Return (x, y) of the center of cell containing provided text 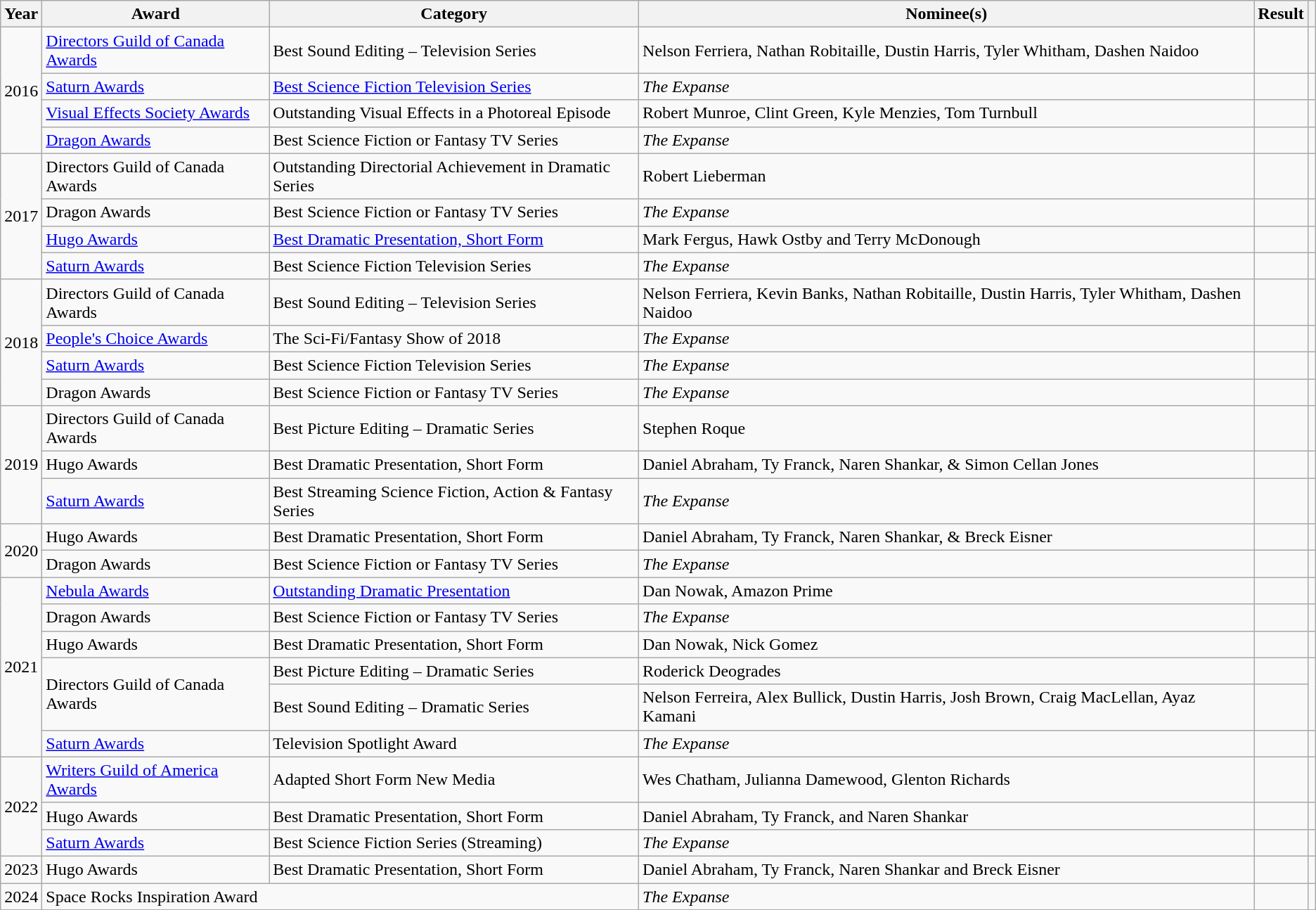
Dan Nowak, Nick Gomez (946, 644)
The Sci-Fi/Fantasy Show of 2018 (454, 338)
Outstanding Dramatic Presentation (454, 591)
Robert Lieberman (946, 176)
Best Sound Editing – Dramatic Series (454, 707)
Result (1281, 14)
2023 (21, 869)
Nelson Ferreira, Alex Bullick, Dustin Harris, Josh Brown, Craig MacLellan, Ayaz Kamani (946, 707)
Television Spotlight Award (454, 743)
Best Science Fiction Series (Streaming) (454, 842)
Roderick Deogrades (946, 671)
Nebula Awards (156, 591)
2016 (21, 90)
Wes Chatham, Julianna Damewood, Glenton Richards (946, 779)
Category (454, 14)
2022 (21, 806)
2019 (21, 465)
Nelson Ferriera, Kevin Banks, Nathan Robitaille, Dustin Harris, Tyler Whitham, Dashen Naidoo (946, 302)
Adapted Short Form New Media (454, 779)
2020 (21, 551)
Dan Nowak, Amazon Prime (946, 591)
Daniel Abraham, Ty Franck, Naren Shankar, & Breck Eisner (946, 537)
Outstanding Directorial Achievement in Dramatic Series (454, 176)
Writers Guild of America Awards (156, 779)
Mark Fergus, Hawk Ostby and Terry McDonough (946, 239)
Daniel Abraham, Ty Franck, Naren Shankar, & Simon Cellan Jones (946, 465)
Year (21, 14)
Outstanding Visual Effects in a Photoreal Episode (454, 113)
Nelson Ferriera, Nathan Robitaille, Dustin Harris, Tyler Whitham, Dashen Naidoo (946, 51)
Space Rocks Inspiration Award (340, 897)
2021 (21, 667)
2018 (21, 342)
Award (156, 14)
Nominee(s) (946, 14)
People's Choice Awards (156, 338)
Stephen Roque (946, 429)
Daniel Abraham, Ty Franck, and Naren Shankar (946, 816)
Visual Effects Society Awards (156, 113)
Daniel Abraham, Ty Franck, Naren Shankar and Breck Eisner (946, 869)
Best Streaming Science Fiction, Action & Fantasy Series (454, 501)
Robert Munroe, Clint Green, Kyle Menzies, Tom Turnbull (946, 113)
2017 (21, 217)
2024 (21, 897)
